Return (X, Y) of the center of cell containing provided text 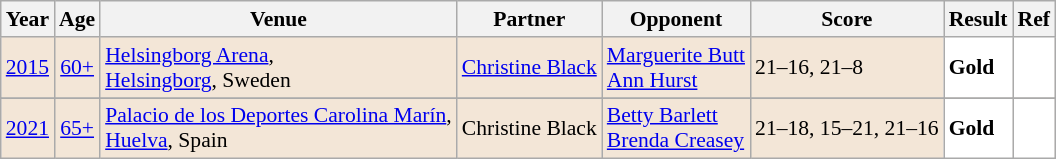
Partner (530, 19)
21–18, 15–21, 21–16 (847, 128)
Betty Barlett Brenda Creasey (676, 128)
Age (77, 19)
Helsingborg Arena,Helsingborg, Sweden (278, 68)
Venue (278, 19)
Ref (1034, 19)
Year (28, 19)
Palacio de los Deportes Carolina Marín,Huelva, Spain (278, 128)
65+ (77, 128)
Marguerite Butt Ann Hurst (676, 68)
Opponent (676, 19)
Score (847, 19)
Result (978, 19)
21–16, 21–8 (847, 68)
2015 (28, 68)
60+ (77, 68)
2021 (28, 128)
